Return the (x, y) coordinate for the center point of the cell that contains the specified text.  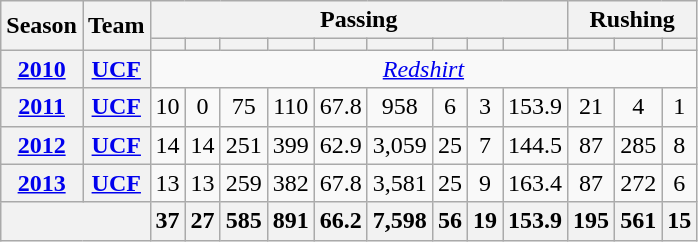
144.5 (536, 145)
66.2 (340, 221)
2011 (42, 107)
Season (42, 26)
251 (244, 145)
195 (592, 221)
3,581 (400, 183)
4 (638, 107)
382 (290, 183)
3 (484, 107)
Team (116, 26)
Passing (359, 20)
8 (680, 145)
2012 (42, 145)
585 (244, 221)
56 (450, 221)
399 (290, 145)
75 (244, 107)
10 (168, 107)
9 (484, 183)
Rushing (632, 20)
7,598 (400, 221)
27 (202, 221)
21 (592, 107)
110 (290, 107)
2013 (42, 183)
561 (638, 221)
37 (168, 221)
285 (638, 145)
15 (680, 221)
891 (290, 221)
19 (484, 221)
259 (244, 183)
0 (202, 107)
272 (638, 183)
163.4 (536, 183)
7 (484, 145)
1 (680, 107)
62.9 (340, 145)
958 (400, 107)
2010 (42, 69)
3,059 (400, 145)
Redshirt (424, 69)
